Output the [x, y] coordinate of the center of the cell containing the given text.  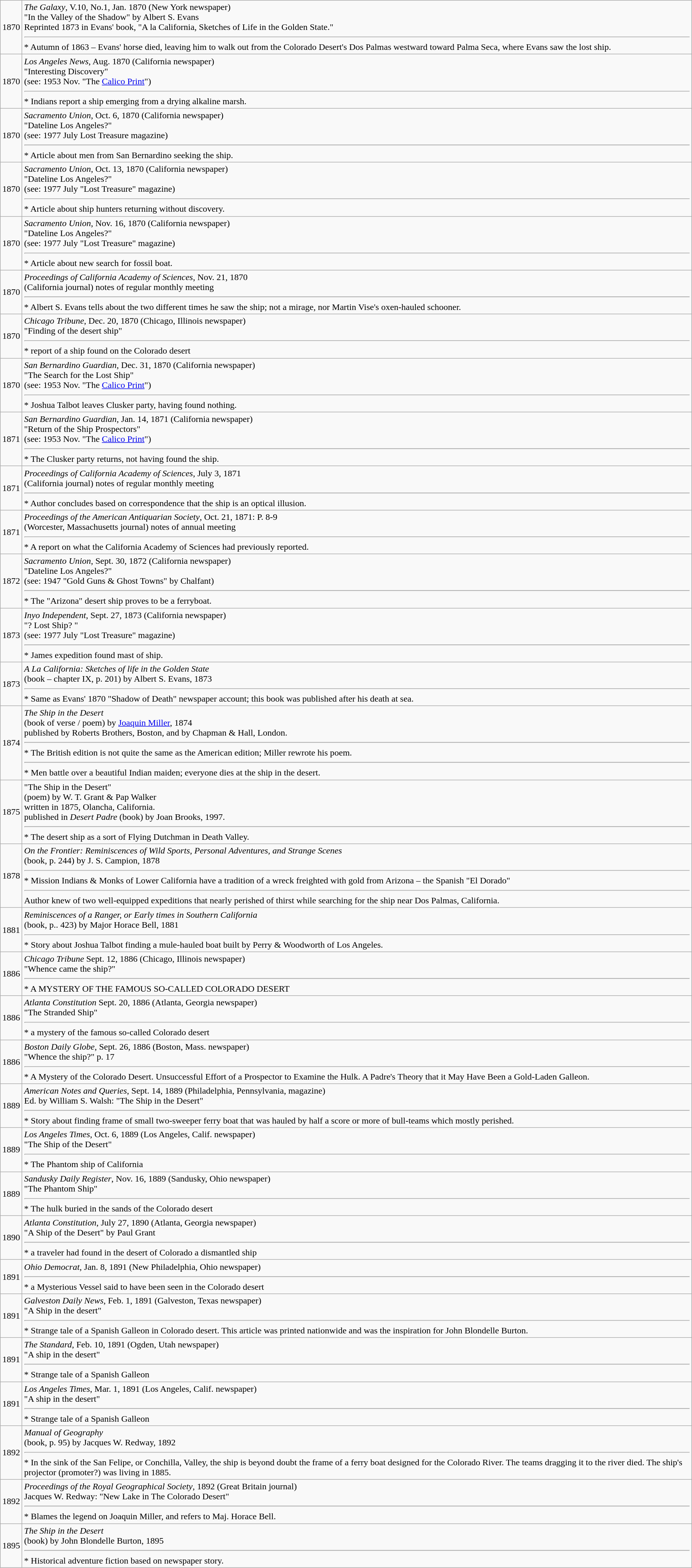
1872 [11, 581]
Atlanta Constitution Sept. 20, 1886 (Atlanta, Georgia newspaper)"The Stranded Ship" * a mystery of the famous so-called Colorado desert [357, 1018]
Los Angeles Times, Mar. 1, 1891 (Los Angeles, Calif. newspaper)"A ship in the desert" * Strange tale of a Spanish Galleon [357, 1404]
1881 [11, 930]
1890 [11, 1238]
Ohio Democrat, Jan. 8, 1891 (New Philadelphia, Ohio newspaper)* a Mysterious Vessel said to have been seen in the Colorado desert [357, 1276]
Los Angeles Times, Oct. 6, 1889 (Los Angeles, Calif. newspaper)"The Ship of the Desert" * The Phantom ship of California [357, 1150]
Sandusky Daily Register, Nov. 16, 1889 (Sandusky, Ohio newspaper)"The Phantom Ship" * The hulk buried in the sands of the Colorado desert [357, 1193]
Chicago Tribune Sept. 12, 1886 (Chicago, Illinois newspaper)"Whence came the ship?" * A MYSTERY OF THE FAMOUS SO-CALLED COLORADO DESERT [357, 974]
1875 [11, 812]
Chicago Tribune, Dec. 20, 1870 (Chicago, Illinois newspaper)"Finding of the desert ship" * report of a ship found on the Colorado desert [357, 336]
The Standard, Feb. 10, 1891 (Ogden, Utah newspaper)"A ship in the desert" * Strange tale of a Spanish Galleon [357, 1360]
The Ship in the Desert(book) by John Blondelle Burton, 1895 * Historical adventure fiction based on newspaper story. [357, 1546]
1878 [11, 876]
1874 [11, 743]
1895 [11, 1546]
